From the cell containing the given text, extract its center point as [X, Y] coordinate. 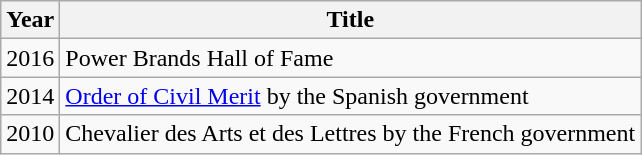
2014 [30, 96]
Year [30, 20]
2010 [30, 134]
Order of Civil Merit by the Spanish government [350, 96]
Title [350, 20]
Chevalier des Arts et des Lettres by the French government [350, 134]
Power Brands Hall of Fame [350, 58]
2016 [30, 58]
